Return [X, Y] of the center of cell containing provided text 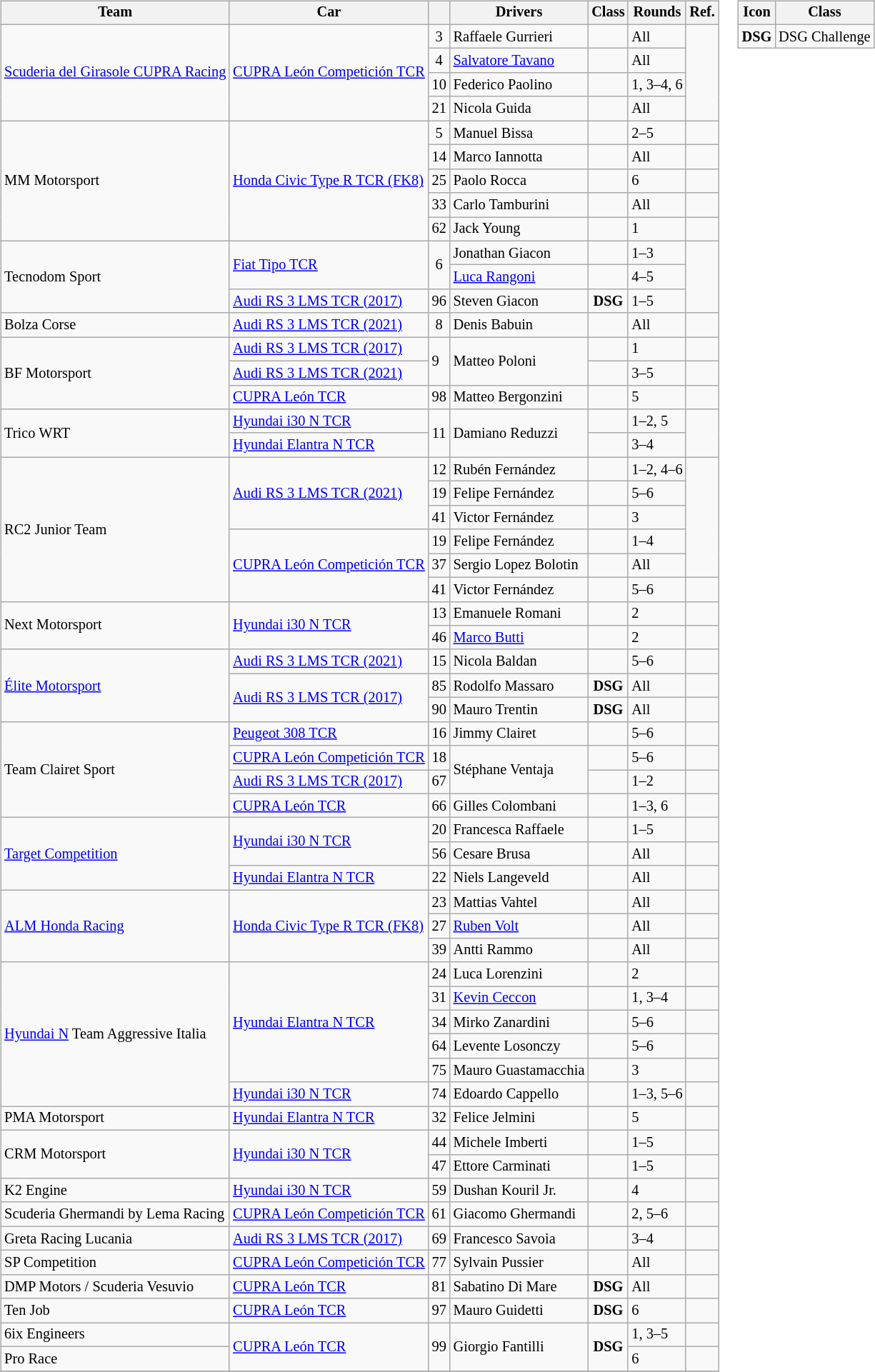
16 [439, 733]
64 [439, 1046]
Mauro Guastamacchia [519, 1071]
1–3, 5–6 [657, 1094]
SP Competition [115, 1263]
61 [439, 1214]
10 [439, 85]
1–3 [657, 253]
Denis Babuin [519, 325]
Jonathan Giacon [519, 253]
Greta Racing Lucania [115, 1238]
59 [439, 1191]
12 [439, 469]
11 [439, 433]
Antti Rammo [519, 950]
9 [439, 361]
Levente Losonczy [519, 1046]
25 [439, 181]
PMA Motorsport [115, 1118]
Matteo Bergonzini [519, 397]
Edoardo Cappello [519, 1094]
MM Motorsport [115, 181]
31 [439, 998]
Next Motorsport [115, 626]
99 [439, 1347]
1–2, 4–6 [657, 469]
Tecnodom Sport [115, 277]
3–5 [657, 373]
Nicola Baldan [519, 661]
Niels Langeveld [519, 878]
62 [439, 229]
Dushan Kouril Jr. [519, 1191]
81 [439, 1286]
Sergio Lopez Bolotin [519, 566]
ALM Honda Racing [115, 926]
Team Clairet Sport [115, 770]
Jack Young [519, 229]
13 [439, 614]
27 [439, 926]
Team [115, 13]
DMP Motors / Scuderia Vesuvio [115, 1286]
1–2 [657, 782]
Mattias Vahtel [519, 902]
15 [439, 661]
Peugeot 308 TCR [329, 733]
1, 3–4, 6 [657, 85]
1–4 [657, 541]
Élite Motorsport [115, 686]
Matteo Poloni [519, 361]
Emanuele Romani [519, 614]
37 [439, 566]
Ref. [701, 13]
Kevin Ceccon [519, 998]
Luca Lorenzini [519, 974]
Hyundai N Team Aggressive Italia [115, 1034]
Carlo Tamburini [519, 205]
96 [439, 301]
Drivers [519, 13]
Jimmy Clairet [519, 733]
97 [439, 1311]
2–5 [657, 133]
Mirko Zanardini [519, 1022]
4–5 [657, 277]
74 [439, 1094]
66 [439, 806]
Ruben Volt [519, 926]
Rubén Fernández [519, 469]
2, 5–6 [657, 1214]
Rodolfo Massaro [519, 686]
Damiano Reduzzi [519, 433]
39 [439, 950]
18 [439, 758]
Gilles Colombani [519, 806]
Ettore Carminati [519, 1166]
K2 Engine [115, 1191]
Giorgio Fantilli [519, 1347]
Nicola Guida [519, 109]
6ix Engineers [115, 1335]
Trico WRT [115, 433]
Francesca Raffaele [519, 830]
22 [439, 878]
44 [439, 1142]
Mauro Guidetti [519, 1311]
20 [439, 830]
Sabatino Di Mare [519, 1286]
Raffaele Gurrieri [519, 36]
Michele Imberti [519, 1142]
77 [439, 1263]
23 [439, 902]
24 [439, 974]
Manuel Bissa [519, 133]
Car [329, 13]
75 [439, 1071]
Icon [757, 13]
Fiat Tipo TCR [329, 264]
Federico Paolino [519, 85]
Felice Jelmini [519, 1118]
RC2 Junior Team [115, 529]
1, 3–5 [657, 1335]
47 [439, 1166]
Sylvain Pussier [519, 1263]
Scuderia del Girasole CUPRA Racing [115, 73]
Luca Rangoni [519, 277]
Francesco Savoia [519, 1238]
Rounds [657, 13]
32 [439, 1118]
Marco Iannotta [519, 157]
46 [439, 638]
69 [439, 1238]
1, 3–4 [657, 998]
85 [439, 686]
Steven Giacon [519, 301]
56 [439, 854]
Salvatore Tavano [519, 61]
CRM Motorsport [115, 1154]
BF Motorsport [115, 373]
Scuderia Ghermandi by Lema Racing [115, 1214]
1–3, 6 [657, 806]
Cesare Brusa [519, 854]
90 [439, 710]
DSG Challenge [824, 36]
Stéphane Ventaja [519, 770]
Giacomo Ghermandi [519, 1214]
98 [439, 397]
Bolza Corse [115, 325]
Paolo Rocca [519, 181]
33 [439, 205]
14 [439, 157]
Ten Job [115, 1311]
34 [439, 1022]
Target Competition [115, 854]
1–2, 5 [657, 421]
Marco Butti [519, 638]
8 [439, 325]
Mauro Trentin [519, 710]
67 [439, 782]
21 [439, 109]
Pro Race [115, 1358]
